Determine the (x, y) coordinate at the center of the cell enclosing the given text.  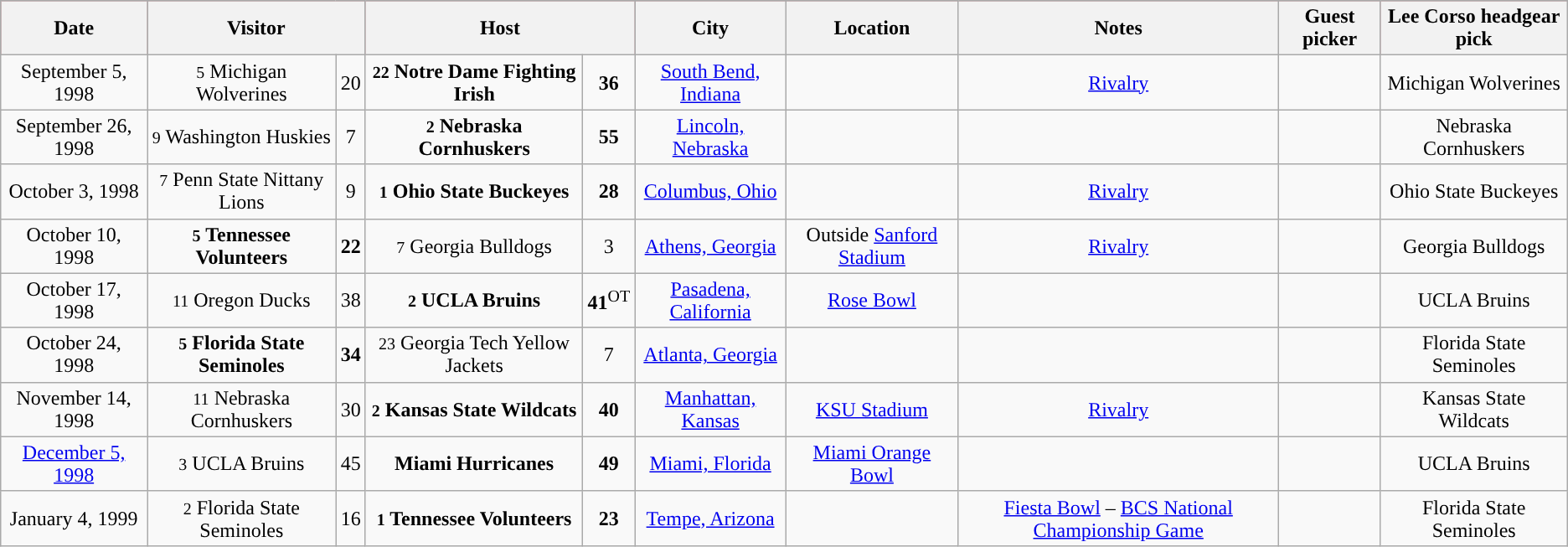
11 Oregon Ducks (242, 300)
Rose Bowl (871, 300)
7 Penn State Nittany Lions (242, 191)
Lincoln, Nebraska (710, 137)
5 Tennessee Volunteers (242, 246)
3 UCLA Bruins (242, 464)
City (710, 28)
October 10, 1998 (74, 246)
December 5, 1998 (74, 464)
2 Florida State Seminoles (242, 518)
Georgia Bulldogs (1474, 246)
Miami Hurricanes (474, 464)
23 (609, 518)
2 UCLA Bruins (474, 300)
34 (350, 355)
Atlanta, Georgia (710, 355)
September 5, 1998 (74, 82)
Ohio State Buckeyes (1474, 191)
January 4, 1999 (74, 518)
7 Georgia Bulldogs (474, 246)
9 (350, 191)
Outside Sanford Stadium (871, 246)
1 Ohio State Buckeyes (474, 191)
5 Florida State Seminoles (242, 355)
Location (871, 28)
September 26, 1998 (74, 137)
3 (609, 246)
16 (350, 518)
55 (609, 137)
Pasadena, California (710, 300)
5 Michigan Wolverines (242, 82)
Lee Corso headgear pick (1474, 28)
28 (609, 191)
Host (500, 28)
Michigan Wolverines (1474, 82)
November 14, 1998 (74, 409)
Date (74, 28)
2 Nebraska Cornhuskers (474, 137)
22 Notre Dame Fighting Irish (474, 82)
41OT (609, 300)
23 Georgia Tech Yellow Jackets (474, 355)
Manhattan, Kansas (710, 409)
October 17, 1998 (74, 300)
Visitor (256, 28)
Tempe, Arizona (710, 518)
11 Nebraska Cornhuskers (242, 409)
20 (350, 82)
Guest picker (1330, 28)
Columbus, Ohio (710, 191)
38 (350, 300)
30 (350, 409)
1 Tennessee Volunteers (474, 518)
KSU Stadium (871, 409)
Notes (1118, 28)
Miami Orange Bowl (871, 464)
October 24, 1998 (74, 355)
October 3, 1998 (74, 191)
40 (609, 409)
Miami, Florida (710, 464)
Nebraska Cornhuskers (1474, 137)
Athens, Georgia (710, 246)
2 Kansas State Wildcats (474, 409)
49 (609, 464)
36 (609, 82)
Kansas State Wildcats (1474, 409)
South Bend, Indiana (710, 82)
45 (350, 464)
Fiesta Bowl – BCS National Championship Game (1118, 518)
9 Washington Huskies (242, 137)
22 (350, 246)
